Extract the (x, y) coordinate from the center of the cell holding the provided text.  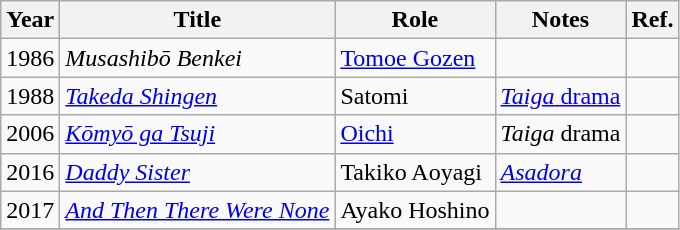
Asadora (560, 172)
Year (30, 20)
Ref. (652, 20)
Kōmyō ga Tsuji (198, 134)
Takiko Aoyagi (415, 172)
Oichi (415, 134)
1986 (30, 58)
Satomi (415, 96)
Title (198, 20)
Daddy Sister (198, 172)
2016 (30, 172)
And Then There Were None (198, 210)
Musashibō Benkei (198, 58)
2017 (30, 210)
Tomoe Gozen (415, 58)
1988 (30, 96)
Ayako Hoshino (415, 210)
Takeda Shingen (198, 96)
Role (415, 20)
Notes (560, 20)
2006 (30, 134)
